Locate the cell with the specified text and output its (X, Y) center coordinate. 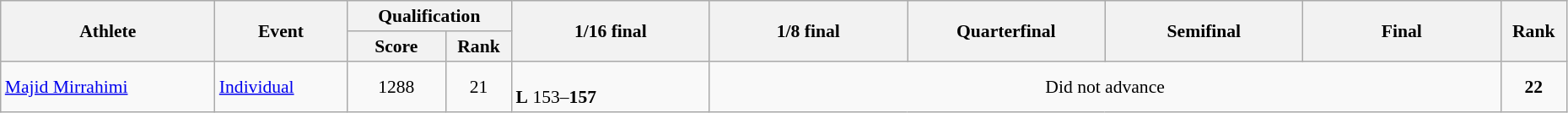
1288 (396, 86)
Semifinal (1204, 30)
21 (478, 86)
Majid Mirrahimi (108, 86)
Quarterfinal (1007, 30)
Event (281, 30)
L 153–157 (611, 86)
1/8 final (808, 30)
Did not advance (1105, 86)
Final (1402, 30)
Individual (281, 86)
22 (1533, 86)
Athlete (108, 30)
Qualification (428, 16)
1/16 final (611, 30)
Score (396, 46)
